Return [x, y] of the center of cell containing provided text 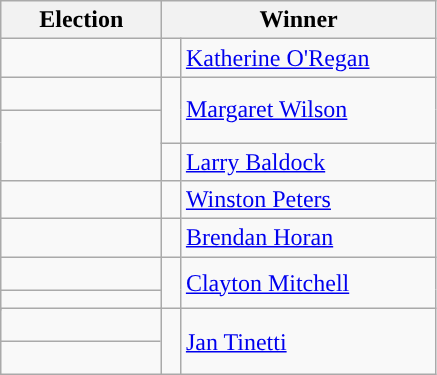
Clayton Mitchell [308, 283]
Brendan Horan [308, 238]
Margaret Wilson [308, 110]
Katherine O'Regan [308, 58]
Winner [299, 20]
Winston Peters [308, 200]
Election [82, 20]
Larry Baldock [308, 161]
Jan Tinetti [308, 342]
